Identify which cell holds the provided text, then report its [x, y] central coordinate. 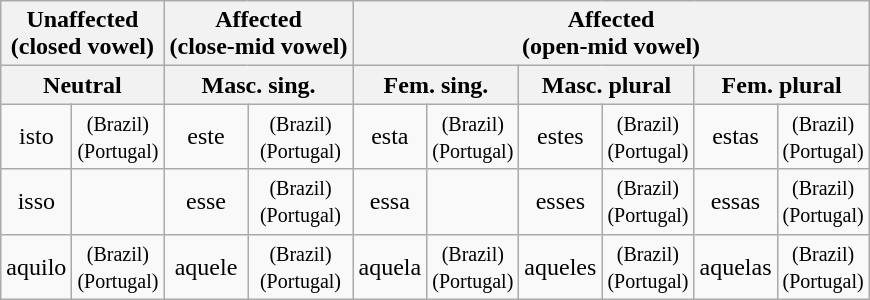
isto [36, 136]
Fem. sing. [436, 85]
Affected(close-mid vowel) [258, 34]
essas [736, 202]
Unaffected(closed vowel) [82, 34]
isso [36, 202]
aquelas [736, 266]
esse [206, 202]
Fem. plural [782, 85]
aqueles [560, 266]
esta [390, 136]
essa [390, 202]
Masc. plural [606, 85]
este [206, 136]
aquela [390, 266]
aquilo [36, 266]
estas [736, 136]
Neutral [82, 85]
esses [560, 202]
estes [560, 136]
Masc. sing. [258, 85]
Affected(open-mid vowel) [611, 34]
aquele [206, 266]
